Detect which cell encompasses the target text, then output its (x, y) center coordinate. 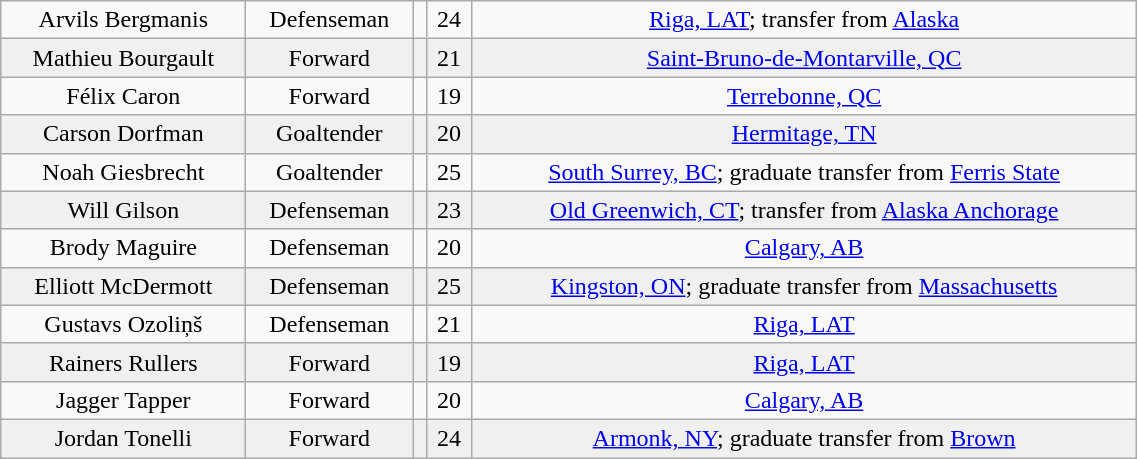
Armonk, NY; graduate transfer from Brown (804, 438)
Noah Giesbrecht (124, 172)
South Surrey, BC; graduate transfer from Ferris State (804, 172)
Elliott McDermott (124, 286)
Brody Maguire (124, 248)
Carson Dorfman (124, 134)
Kingston, ON; graduate transfer from Massachusetts (804, 286)
Arvils Bergmanis (124, 20)
Rainers Rullers (124, 362)
Jordan Tonelli (124, 438)
Jagger Tapper (124, 400)
Saint-Bruno-de-Montarville, QC (804, 58)
Will Gilson (124, 210)
Gustavs Ozoliņš (124, 324)
Hermitage, TN (804, 134)
Terrebonne, QC (804, 96)
Riga, LAT; transfer from Alaska (804, 20)
Old Greenwich, CT; transfer from Alaska Anchorage (804, 210)
Félix Caron (124, 96)
23 (450, 210)
Mathieu Bourgault (124, 58)
